Identify which cell holds the provided text, then report its [X, Y] central coordinate. 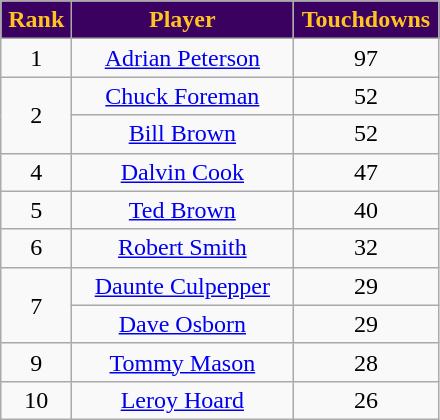
Dalvin Cook [182, 172]
47 [366, 172]
97 [366, 58]
Robert Smith [182, 248]
Dave Osborn [182, 324]
4 [36, 172]
Adrian Peterson [182, 58]
26 [366, 400]
10 [36, 400]
6 [36, 248]
32 [366, 248]
40 [366, 210]
Leroy Hoard [182, 400]
Rank [36, 20]
7 [36, 305]
9 [36, 362]
28 [366, 362]
Daunte Culpepper [182, 286]
1 [36, 58]
5 [36, 210]
Touchdowns [366, 20]
Bill Brown [182, 134]
Tommy Mason [182, 362]
2 [36, 115]
Ted Brown [182, 210]
Player [182, 20]
Chuck Foreman [182, 96]
